Find where the given text appears and provide that cell's center as (X, Y) coordinate. 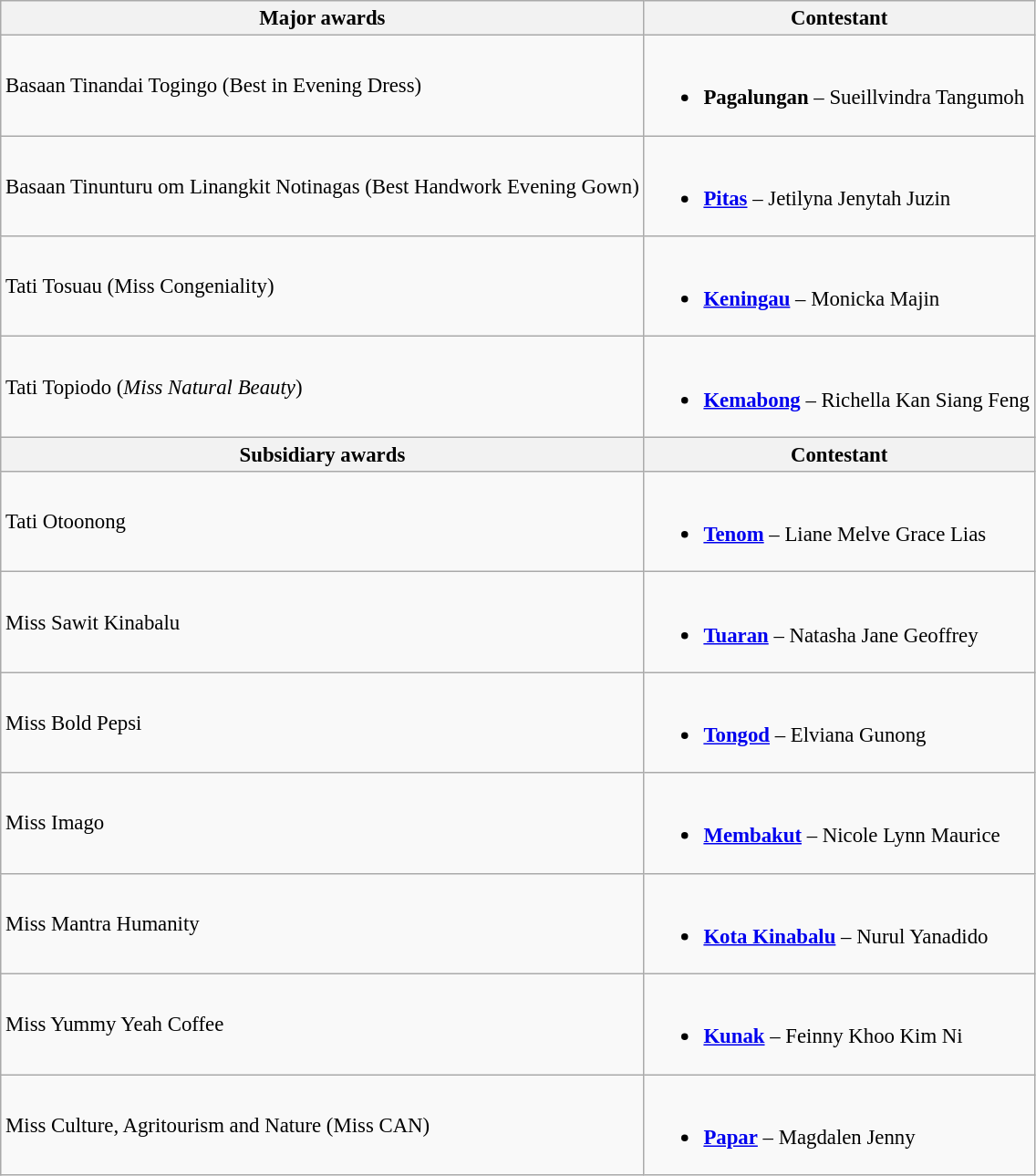
Tenom – Liane Melve Grace Lias (839, 522)
Tati Topiodo (Miss Natural Beauty) (323, 387)
Membakut – Nicole Lynn Maurice (839, 823)
Subsidiary awards (323, 454)
Basaan Tinandai Togingo (Best in Evening Dress) (323, 86)
Major awards (323, 18)
Miss Yummy Yeah Coffee (323, 1025)
Miss Imago (323, 823)
Basaan Tinunturu om Linangkit Notinagas (Best Handwork Evening Gown) (323, 186)
Kunak – Feinny Khoo Kim Ni (839, 1025)
Papar – Magdalen Jenny (839, 1125)
Pitas – Jetilyna Jenytah Juzin (839, 186)
Keningau – Monicka Majin (839, 286)
Tati Tosuau (Miss Congeniality) (323, 286)
Miss Sawit Kinabalu (323, 622)
Tongod – Elviana Gunong (839, 723)
Pagalungan – Sueillvindra Tangumoh (839, 86)
Miss Bold Pepsi (323, 723)
Kota Kinabalu – Nurul Yanadido (839, 923)
Miss Mantra Humanity (323, 923)
Kemabong – Richella Kan Siang Feng (839, 387)
Tuaran – Natasha Jane Geoffrey (839, 622)
Tati Otoonong (323, 522)
Miss Culture, Agritourism and Nature (Miss CAN) (323, 1125)
